Detect which cell encompasses the target text, then output its [x, y] center coordinate. 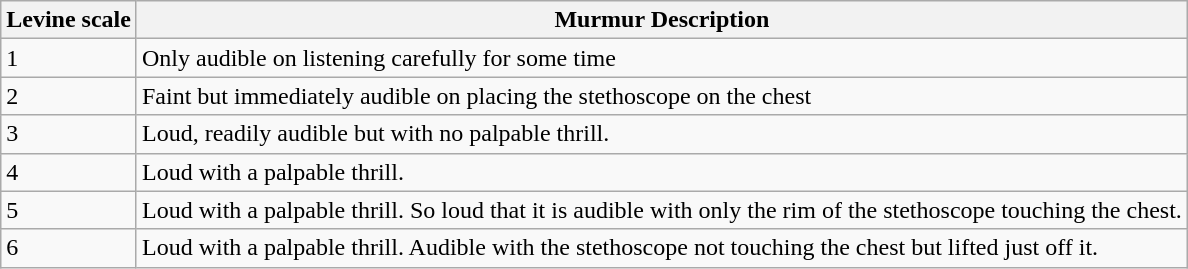
Loud with a palpable thrill. So loud that it is audible with only the rim of the stethoscope touching the chest. [662, 210]
6 [69, 248]
Murmur Description [662, 20]
4 [69, 172]
Levine scale [69, 20]
Loud with a palpable thrill. Audible with the stethoscope not touching the chest but lifted just off it. [662, 248]
Loud with a palpable thrill. [662, 172]
2 [69, 96]
Only audible on listening carefully for some time [662, 58]
Loud, readily audible but with no palpable thrill. [662, 134]
Faint but immediately audible on placing the stethoscope on the chest [662, 96]
5 [69, 210]
3 [69, 134]
1 [69, 58]
